Search for the cell housing the specified text and yield its [x, y] center coordinate. 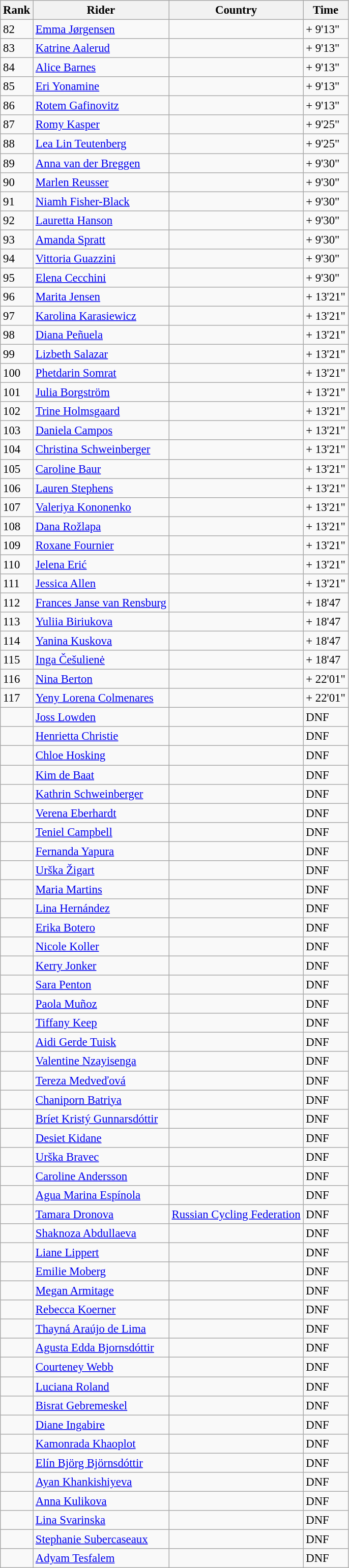
Agua Marina Espínola [101, 1195]
100 [17, 373]
Tamara Dronova [101, 1214]
Vittoria Guazzini [101, 259]
85 [17, 86]
Rebecca Koerner [101, 1310]
Aidi Gerde Tuisk [101, 1042]
Valentine Nzayisenga [101, 1062]
Valeriya Kononenko [101, 507]
Elín Björg Björnsdóttir [101, 1463]
Urška Žigart [101, 870]
Caroline Baur [101, 469]
86 [17, 106]
Caroline Andersson [101, 1176]
Thayná Araújo de Lima [101, 1329]
Lina Hernández [101, 909]
93 [17, 239]
Lea Lin Teutenberg [101, 144]
Yeny Lorena Colmenares [101, 698]
Kerry Jonker [101, 966]
Yanina Kuskova [101, 641]
84 [17, 68]
Roxane Fournier [101, 546]
Lizbeth Salazar [101, 354]
Teniel Campbell [101, 832]
Nicole Koller [101, 947]
Alice Barnes [101, 68]
105 [17, 469]
Time [326, 10]
Maria Martins [101, 889]
91 [17, 201]
99 [17, 354]
Kathrin Schweinberger [101, 794]
104 [17, 450]
Romy Kasper [101, 125]
95 [17, 278]
Yuliia Biriukova [101, 622]
Lauretta Hanson [101, 220]
83 [17, 48]
112 [17, 602]
Emma Jørgensen [101, 29]
Rider [101, 10]
Phetdarin Somrat [101, 373]
Stephanie Subercaseaux [101, 1539]
87 [17, 125]
Agusta Edda Bjornsdóttir [101, 1348]
97 [17, 316]
Nina Berton [101, 679]
Chloe Hosking [101, 756]
Niamh Fisher-Black [101, 201]
114 [17, 641]
Adyam Tesfalem [101, 1558]
117 [17, 698]
110 [17, 564]
98 [17, 335]
Tiffany Keep [101, 1023]
Julia Borgström [101, 393]
109 [17, 546]
Jessica Allen [101, 584]
Desiet Kidane [101, 1138]
89 [17, 163]
Shaknoza Abdullaeva [101, 1233]
Marlen Reusser [101, 182]
106 [17, 488]
Joss Lowden [101, 717]
Erika Botero [101, 927]
Sara Penton [101, 985]
Jelena Erić [101, 564]
Daniela Campos [101, 431]
Christina Schweinberger [101, 450]
94 [17, 259]
Inga Češulienė [101, 660]
Amanda Spratt [101, 239]
Russian Cycling Federation [236, 1214]
Luciana Roland [101, 1386]
Chaniporn Batriya [101, 1100]
Kamonrada Khaoplot [101, 1443]
Liane Lippert [101, 1253]
Lauren Stephens [101, 488]
Diane Ingabire [101, 1425]
Kim de Baat [101, 775]
Urška Bravec [101, 1157]
Emilie Moberg [101, 1272]
108 [17, 526]
102 [17, 411]
Dana Rožlapa [101, 526]
Diana Peñuela [101, 335]
Bríet Kristý Gunnarsdóttir [101, 1119]
Rank [17, 10]
Anna Kulikova [101, 1501]
88 [17, 144]
103 [17, 431]
Paola Muñoz [101, 1004]
Courteney Webb [101, 1367]
Trine Holmsgaard [101, 411]
Marita Jensen [101, 297]
Lina Svarinska [101, 1520]
96 [17, 297]
Megan Armitage [101, 1291]
92 [17, 220]
Tereza Medveďová [101, 1080]
Country [236, 10]
111 [17, 584]
Henrietta Christie [101, 737]
Elena Cecchini [101, 278]
Rotem Gafinovitz [101, 106]
107 [17, 507]
Karolina Karasiewicz [101, 316]
Anna van der Breggen [101, 163]
90 [17, 182]
Ayan Khankishiyeva [101, 1482]
113 [17, 622]
116 [17, 679]
82 [17, 29]
Katrine Aalerud [101, 48]
Fernanda Yapura [101, 851]
115 [17, 660]
Bisrat Gebremeskel [101, 1405]
Eri Yonamine [101, 86]
Frances Janse van Rensburg [101, 602]
Verena Eberhardt [101, 813]
101 [17, 393]
